Pinpoint the cell where the given text exists, returning its (X, Y) midpoint coordinate. 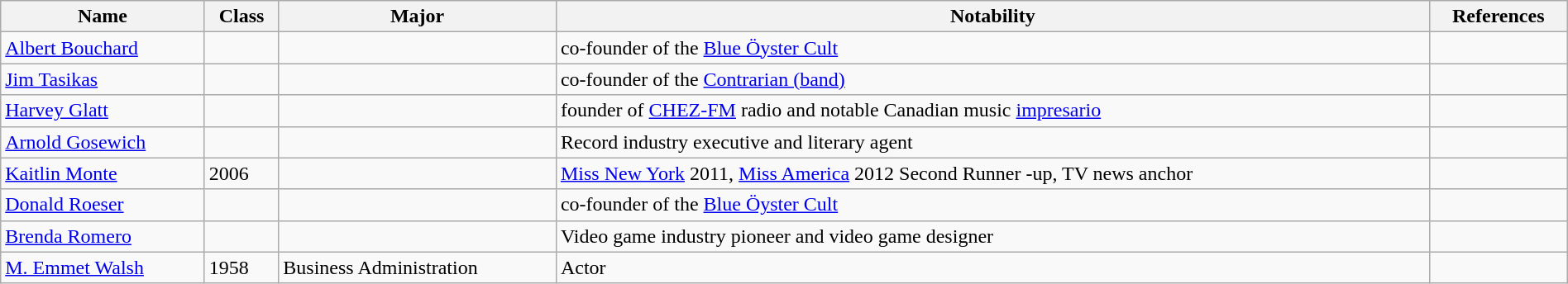
Arnold Gosewich (103, 142)
Harvey Glatt (103, 111)
References (1499, 17)
1958 (241, 267)
Major (418, 17)
Albert Bouchard (103, 48)
Class (241, 17)
M. Emmet Walsh (103, 267)
Jim Tasikas (103, 79)
Video game industry pioneer and video game designer (992, 236)
Business Administration (418, 267)
Record industry executive and literary agent (992, 142)
Name (103, 17)
Actor (992, 267)
Notability (992, 17)
co-founder of the Contrarian (band) (992, 79)
2006 (241, 173)
Miss New York 2011, Miss America 2012 Second Runner -up, TV news anchor (992, 173)
founder of CHEZ-FM radio and notable Canadian music impresario (992, 111)
Kaitlin Monte (103, 173)
Brenda Romero (103, 236)
Donald Roeser (103, 205)
